Return [x, y] of the center of cell containing provided text 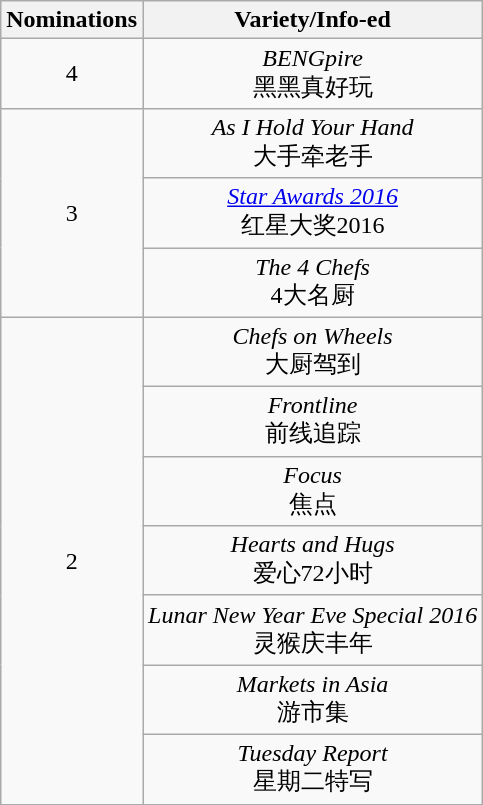
Hearts and Hugs爱心72小时 [312, 561]
Tuesday Report星期二特写 [312, 769]
BENGpire黑黑真好玩 [312, 74]
As I Hold Your Hand大手牵老手 [312, 143]
Chefs on Wheels大厨驾到 [312, 352]
Nominations [72, 20]
Markets in Asia游市集 [312, 700]
Frontline前线追踪 [312, 422]
4 [72, 74]
Variety/Info-ed [312, 20]
Lunar New Year Eve Special 2016灵猴庆丰年 [312, 630]
Star Awards 2016红星大奖2016 [312, 213]
3 [72, 212]
The 4 Chefs4大名厨 [312, 283]
Focus焦点 [312, 491]
2 [72, 560]
